Pinpoint the cell where the given text exists, returning its (X, Y) midpoint coordinate. 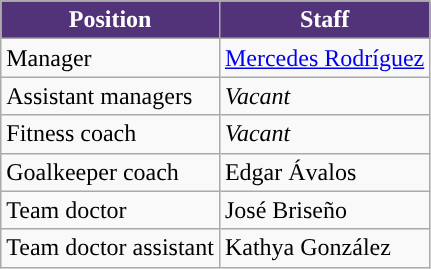
Kathya González (324, 248)
Edgar Ávalos (324, 172)
Staff (324, 20)
José Briseño (324, 210)
Team doctor (110, 210)
Position (110, 20)
Manager (110, 58)
Team doctor assistant (110, 248)
Mercedes Rodríguez (324, 58)
Assistant managers (110, 96)
Goalkeeper coach (110, 172)
Fitness coach (110, 134)
